From the cell containing the given text, extract its center point as [x, y] coordinate. 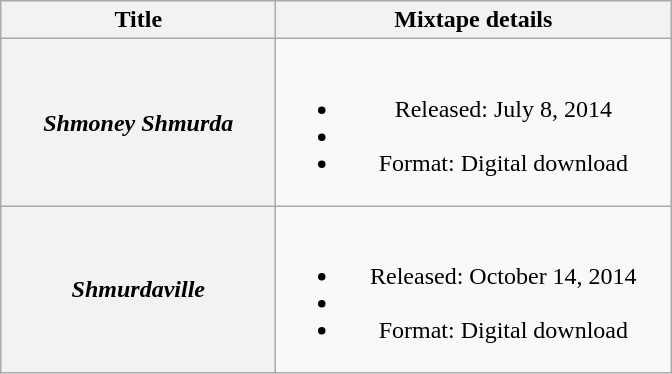
Title [138, 20]
Shmoney Shmurda [138, 122]
Mixtape details [474, 20]
Released: July 8, 2014Format: Digital download [474, 122]
Released: October 14, 2014Format: Digital download [474, 290]
Shmurdaville [138, 290]
